Find where the given text appears and provide that cell's center as [X, Y] coordinate. 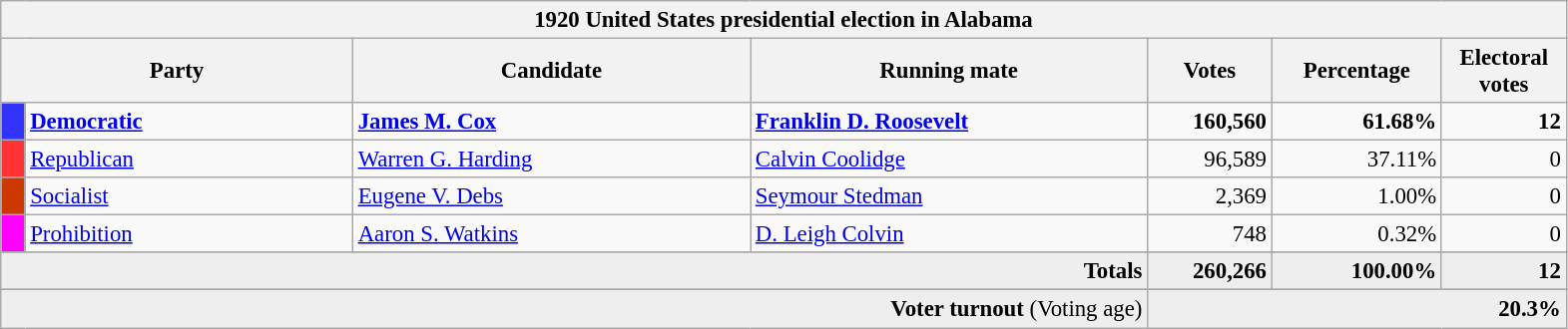
Aaron S. Watkins [551, 234]
160,560 [1210, 122]
61.68% [1356, 122]
Electoral votes [1503, 72]
Running mate [949, 72]
Percentage [1356, 72]
20.3% [1357, 309]
Calvin Coolidge [949, 160]
Votes [1210, 72]
James M. Cox [551, 122]
1.00% [1356, 196]
Democratic [189, 122]
0.32% [1356, 234]
100.00% [1356, 272]
260,266 [1210, 272]
37.11% [1356, 160]
Eugene V. Debs [551, 196]
96,589 [1210, 160]
Socialist [189, 196]
748 [1210, 234]
Totals [575, 272]
Candidate [551, 72]
Franklin D. Roosevelt [949, 122]
D. Leigh Colvin [949, 234]
Voter turnout (Voting age) [575, 309]
Prohibition [189, 234]
2,369 [1210, 196]
Party [178, 72]
Warren G. Harding [551, 160]
Republican [189, 160]
1920 United States presidential election in Alabama [784, 20]
Seymour Stedman [949, 196]
